Output the [X, Y] coordinate of the center of the cell containing the given text.  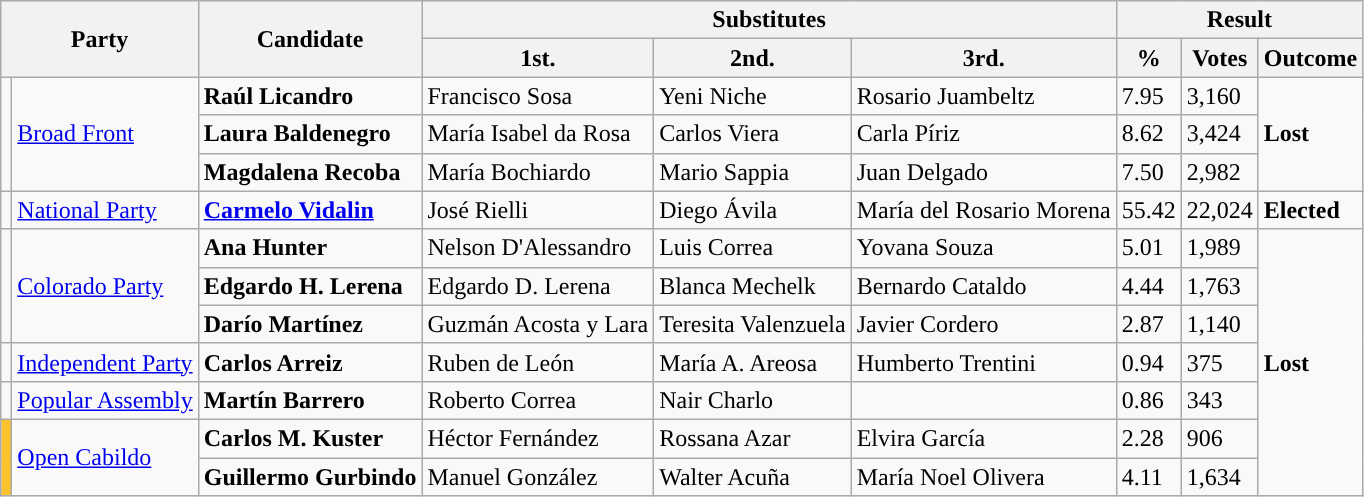
55.42 [1148, 210]
Nair Charlo [753, 400]
Guzmán Acosta y Lara [538, 324]
1st. [538, 58]
Independent Party [105, 362]
Elvira García [984, 438]
National Party [105, 210]
Popular Assembly [105, 400]
Francisco Sosa [538, 96]
José Rielli [538, 210]
Outcome [1310, 58]
Carmelo Vidalin [310, 210]
Carlos Arreiz [310, 362]
Bernardo Cataldo [984, 286]
Candidate [310, 39]
María A. Areosa [753, 362]
Party [100, 39]
Open Cabildo [105, 457]
María del Rosario Morena [984, 210]
Raúl Licandro [310, 96]
1,763 [1220, 286]
Diego Ávila [753, 210]
Martín Barrero [310, 400]
Mario Sappia [753, 172]
5.01 [1148, 248]
Ruben de León [538, 362]
Walter Acuña [753, 477]
María Noel Olivera [984, 477]
375 [1220, 362]
Héctor Fernández [538, 438]
Ana Hunter [310, 248]
Roberto Correa [538, 400]
Blanca Mechelk [753, 286]
4.44 [1148, 286]
1,634 [1220, 477]
906 [1220, 438]
2nd. [753, 58]
Luis Correa [753, 248]
8.62 [1148, 134]
Edgardo D. Lerena [538, 286]
Juan Delgado [984, 172]
Carla Píriz [984, 134]
% [1148, 58]
Nelson D'Alessandro [538, 248]
Result [1239, 20]
2,982 [1220, 172]
Votes [1220, 58]
0.86 [1148, 400]
Magdalena Recoba [310, 172]
343 [1220, 400]
7.95 [1148, 96]
3,160 [1220, 96]
Rossana Azar [753, 438]
Substitutes [769, 20]
María Isabel da Rosa [538, 134]
2.28 [1148, 438]
Manuel González [538, 477]
Colorado Party [105, 286]
Laura Baldenegro [310, 134]
22,024 [1220, 210]
Carlos M. Kuster [310, 438]
0.94 [1148, 362]
Elected [1310, 210]
7.50 [1148, 172]
Teresita Valenzuela [753, 324]
Edgardo H. Lerena [310, 286]
1,140 [1220, 324]
Javier Cordero [984, 324]
Guillermo Gurbindo [310, 477]
3,424 [1220, 134]
Broad Front [105, 134]
Carlos Viera [753, 134]
3rd. [984, 58]
Yovana Souza [984, 248]
Rosario Juambeltz [984, 96]
María Bochiardo [538, 172]
Humberto Trentini [984, 362]
1,989 [1220, 248]
2.87 [1148, 324]
Yeni Niche [753, 96]
Darío Martínez [310, 324]
4.11 [1148, 477]
